Output the [X, Y] coordinate of the center of the cell containing the given text.  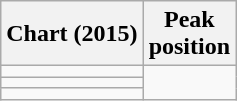
Chart (2015) [72, 34]
Peakposition [189, 34]
